Identify which cell holds the provided text, then report its [X, Y] central coordinate. 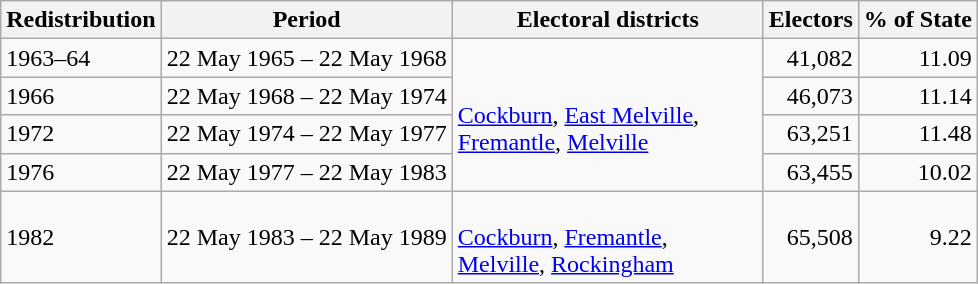
Redistribution [81, 20]
10.02 [918, 172]
Electoral districts [608, 20]
11.14 [918, 96]
1976 [81, 172]
22 May 1974 – 22 May 1977 [306, 134]
22 May 1977 – 22 May 1983 [306, 172]
22 May 1983 – 22 May 1989 [306, 237]
22 May 1965 – 22 May 1968 [306, 58]
1966 [81, 96]
63,455 [810, 172]
65,508 [810, 237]
22 May 1968 – 22 May 1974 [306, 96]
41,082 [810, 58]
11.48 [918, 134]
Period [306, 20]
46,073 [810, 96]
Cockburn, East Melville, Fremantle, Melville [608, 115]
% of State [918, 20]
11.09 [918, 58]
63,251 [810, 134]
1972 [81, 134]
9.22 [918, 237]
Cockburn, Fremantle, Melville, Rockingham [608, 237]
1982 [81, 237]
Electors [810, 20]
1963–64 [81, 58]
